Return (X, Y) of the center of cell containing provided text 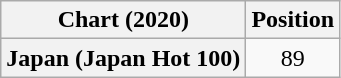
89 (293, 58)
Chart (2020) (124, 20)
Position (293, 20)
Japan (Japan Hot 100) (124, 58)
